Output the (X, Y) coordinate of the center of the cell containing the given text.  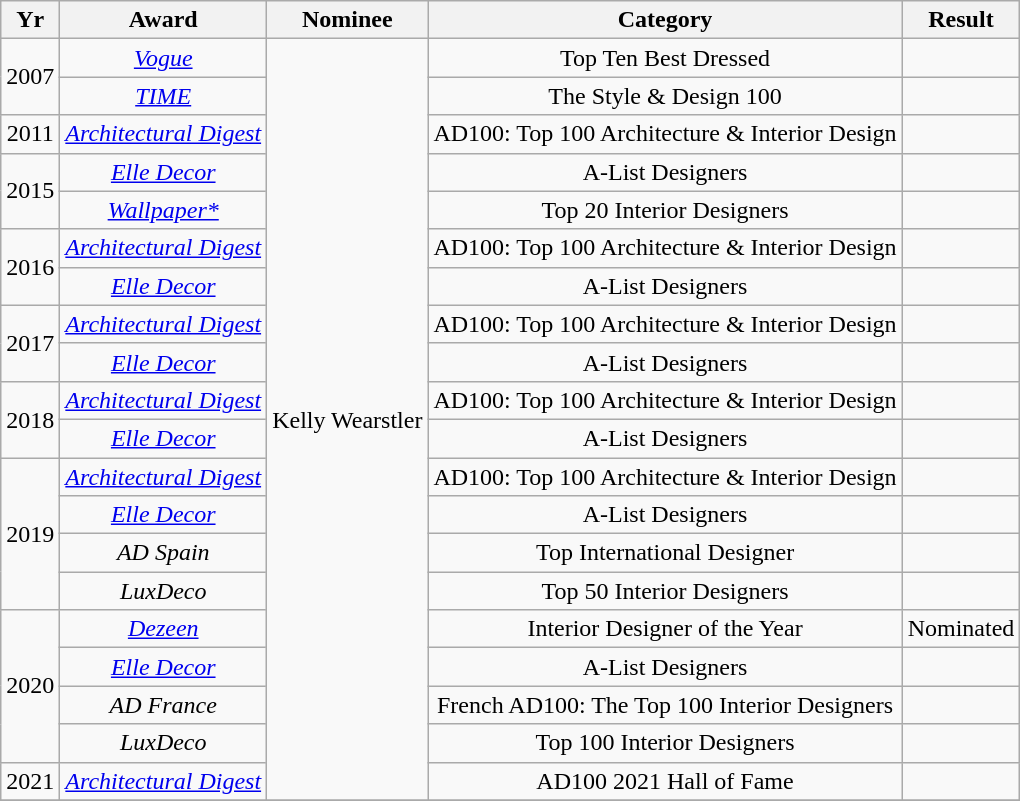
2018 (30, 419)
Award (164, 20)
2015 (30, 191)
Interior Designer of the Year (665, 629)
Top International Designer (665, 553)
Dezeen (164, 629)
AD France (164, 705)
Vogue (164, 58)
Yr (30, 20)
Kelly Wearstler (348, 420)
2007 (30, 77)
Nominee (348, 20)
2011 (30, 134)
Category (665, 20)
2021 (30, 781)
2020 (30, 686)
2016 (30, 267)
Wallpaper* (164, 210)
2017 (30, 343)
The Style & Design 100 (665, 96)
AD100 2021 Hall of Fame (665, 781)
Nominated (961, 629)
Result (961, 20)
2019 (30, 534)
French AD100: The Top 100 Interior Designers (665, 705)
AD Spain (164, 553)
Top 100 Interior Designers (665, 743)
Top Ten Best Dressed (665, 58)
TIME (164, 96)
Top 50 Interior Designers (665, 591)
Top 20 Interior Designers (665, 210)
